Return (X, Y) of the center of cell containing provided text 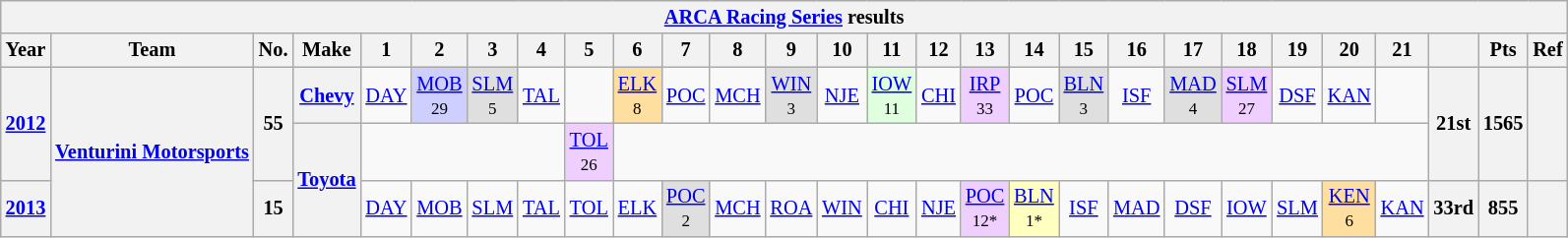
Toyota (327, 179)
WIN3 (791, 95)
MOB29 (439, 95)
33rd (1453, 208)
ROA (791, 208)
2013 (26, 208)
No. (274, 50)
855 (1503, 208)
BLN3 (1084, 95)
BLN1* (1034, 208)
Venturini Motorsports (152, 151)
2 (439, 50)
ARCA Racing Series results (784, 17)
14 (1034, 50)
6 (638, 50)
17 (1193, 50)
4 (541, 50)
Year (26, 50)
1565 (1503, 124)
Make (327, 50)
7 (685, 50)
ELK8 (638, 95)
Ref (1547, 50)
IRP33 (984, 95)
12 (939, 50)
ELK (638, 208)
Pts (1503, 50)
IOW (1247, 208)
20 (1349, 50)
13 (984, 50)
POC2 (685, 208)
21st (1453, 124)
16 (1136, 50)
IOW11 (892, 95)
8 (737, 50)
TOL (589, 208)
5 (589, 50)
21 (1403, 50)
1 (386, 50)
18 (1247, 50)
3 (493, 50)
55 (274, 124)
2012 (26, 124)
19 (1297, 50)
SLM5 (493, 95)
KEN6 (1349, 208)
POC12* (984, 208)
11 (892, 50)
Team (152, 50)
MOB (439, 208)
MAD4 (1193, 95)
TOL26 (589, 151)
Chevy (327, 95)
WIN (842, 208)
9 (791, 50)
MAD (1136, 208)
10 (842, 50)
SLM27 (1247, 95)
